Output the [X, Y] coordinate of the center of the cell containing the given text.  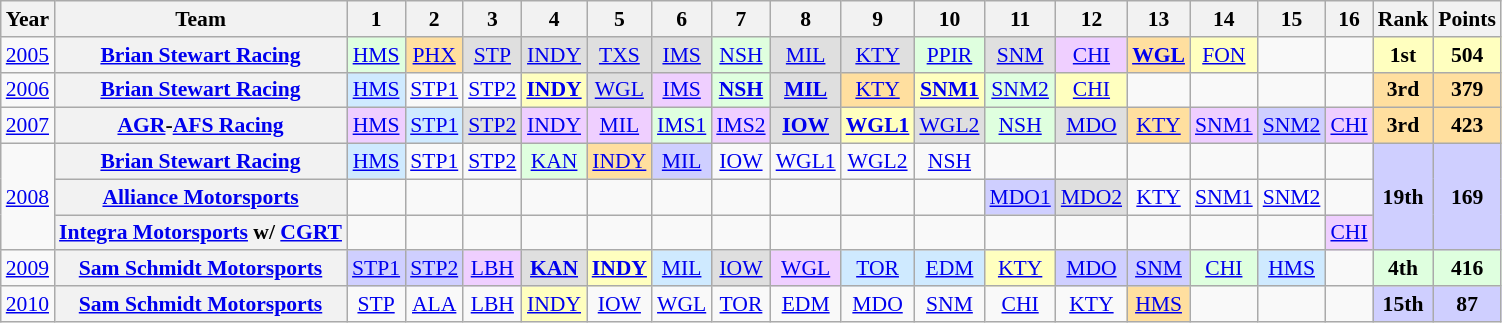
8 [806, 19]
Team [200, 19]
9 [878, 19]
MDO2 [1092, 197]
4th [1404, 269]
12 [1092, 19]
423 [1467, 126]
10 [949, 19]
2008 [28, 198]
169 [1467, 198]
2005 [28, 55]
6 [682, 19]
IMS1 [682, 126]
Integra Motorsports w/ CGRT [200, 233]
2007 [28, 126]
87 [1467, 304]
MDO1 [1020, 197]
15th [1404, 304]
4 [554, 19]
2 [434, 19]
IMS2 [740, 126]
1st [1404, 55]
2009 [28, 269]
Year [28, 19]
FON [1224, 55]
19th [1404, 198]
2006 [28, 90]
14 [1224, 19]
416 [1467, 269]
TXS [620, 55]
ALA [434, 304]
5 [620, 19]
1 [376, 19]
16 [1348, 19]
7 [740, 19]
504 [1467, 55]
15 [1292, 19]
13 [1158, 19]
PHX [434, 55]
11 [1020, 19]
Points [1467, 19]
2010 [28, 304]
Rank [1404, 19]
379 [1467, 90]
AGR-AFS Racing [200, 126]
3 [492, 19]
Alliance Motorsports [200, 197]
PPIR [949, 55]
